Detect which cell encompasses the target text, then output its (x, y) center coordinate. 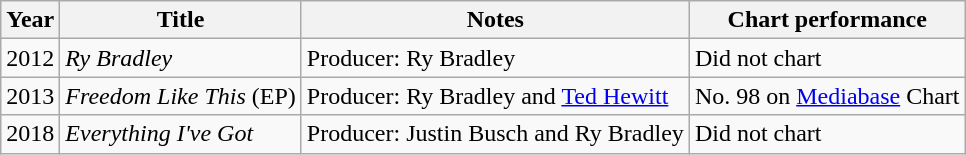
Producer: Ry Bradley and Ted Hewitt (495, 96)
Notes (495, 20)
2013 (30, 96)
Producer: Ry Bradley (495, 58)
2018 (30, 134)
Everything I've Got (180, 134)
Chart performance (827, 20)
Producer: Justin Busch and Ry Bradley (495, 134)
Ry Bradley (180, 58)
Year (30, 20)
No. 98 on Mediabase Chart (827, 96)
Title (180, 20)
2012 (30, 58)
Freedom Like This (EP) (180, 96)
